Determine the [X, Y] coordinate at the center of the cell enclosing the given text.  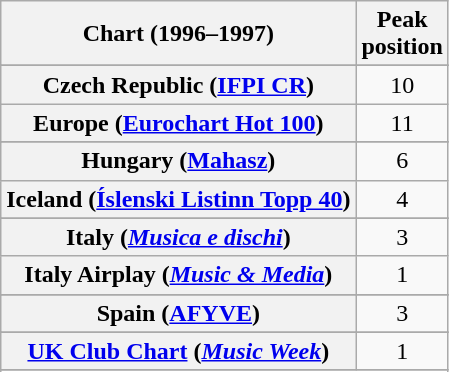
Italy (Musica e dischi) [178, 237]
10 [402, 85]
Chart (1996–1997) [178, 34]
Hungary (Mahasz) [178, 161]
Peakposition [402, 34]
UK Club Chart (Music Week) [178, 351]
6 [402, 161]
Italy Airplay (Music & Media) [178, 275]
Czech Republic (IFPI CR) [178, 85]
4 [402, 199]
Europe (Eurochart Hot 100) [178, 123]
Iceland (Íslenski Listinn Topp 40) [178, 199]
Spain (AFYVE) [178, 313]
11 [402, 123]
